Identify which cell holds the provided text, then report its (X, Y) central coordinate. 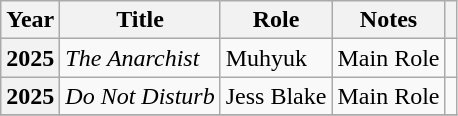
Muhyuk (276, 58)
Notes (388, 20)
Title (140, 20)
The Anarchist (140, 58)
Role (276, 20)
Year (30, 20)
Jess Blake (276, 96)
Do Not Disturb (140, 96)
